Extract the [X, Y] coordinate from the center of the cell holding the provided text.  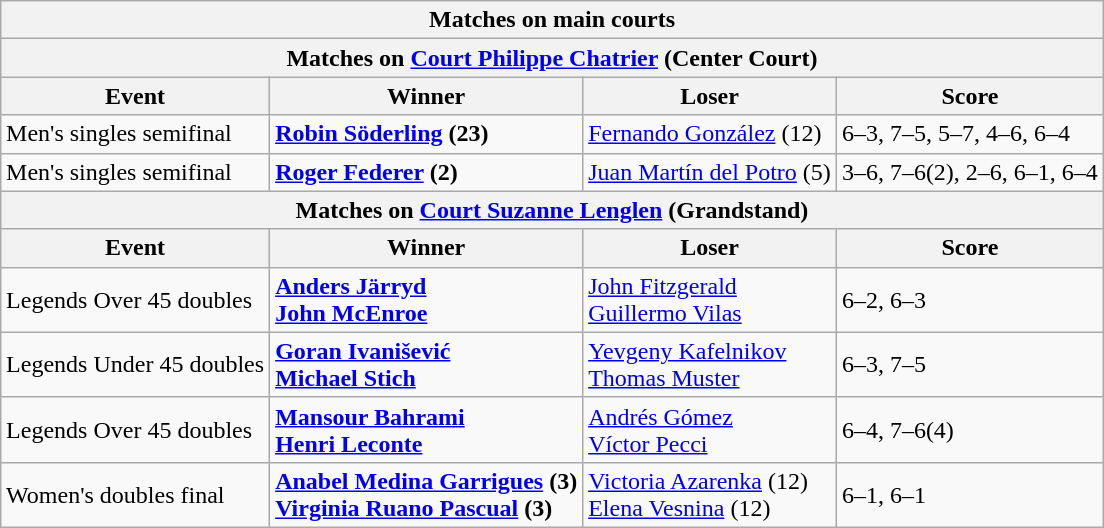
6–1, 6–1 [970, 494]
Matches on Court Philippe Chatrier (Center Court) [552, 58]
Anabel Medina Garrigues (3) Virginia Ruano Pascual (3) [426, 494]
Anders Järryd John McEnroe [426, 300]
6–4, 7–6(4) [970, 430]
3–6, 7–6(2), 2–6, 6–1, 6–4 [970, 172]
6–3, 7–5 [970, 364]
Victoria Azarenka (12) Elena Vesnina (12) [710, 494]
Fernando González (12) [710, 134]
Mansour Bahrami Henri Leconte [426, 430]
Women's doubles final [136, 494]
John Fitzgerald Guillermo Vilas [710, 300]
Robin Söderling (23) [426, 134]
Andrés Gómez Víctor Pecci [710, 430]
Yevgeny Kafelnikov Thomas Muster [710, 364]
Roger Federer (2) [426, 172]
6–3, 7–5, 5–7, 4–6, 6–4 [970, 134]
Juan Martín del Potro (5) [710, 172]
Legends Under 45 doubles [136, 364]
6–2, 6–3 [970, 300]
Matches on main courts [552, 20]
Goran Ivanišević Michael Stich [426, 364]
Matches on Court Suzanne Lenglen (Grandstand) [552, 210]
